Search for the cell housing the specified text and yield its [x, y] center coordinate. 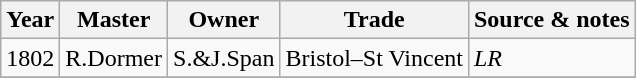
1802 [30, 58]
Master [114, 20]
Year [30, 20]
Bristol–St Vincent [374, 58]
S.&J.Span [224, 58]
Trade [374, 20]
LR [552, 58]
R.Dormer [114, 58]
Owner [224, 20]
Source & notes [552, 20]
